Pinpoint the cell where the given text exists, returning its [x, y] midpoint coordinate. 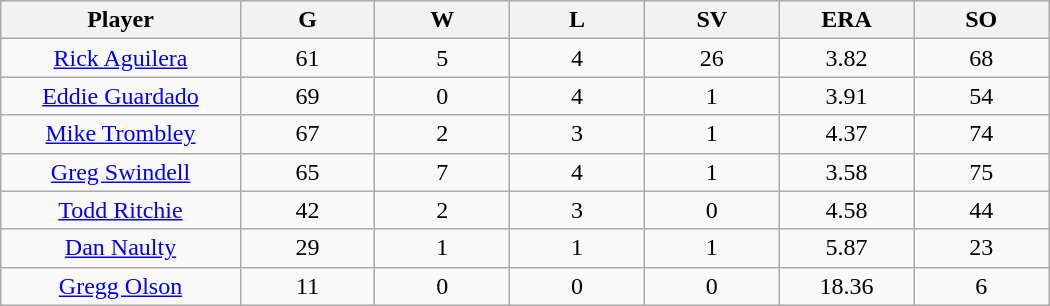
3.82 [846, 58]
74 [982, 134]
G [308, 20]
SV [712, 20]
3.91 [846, 96]
42 [308, 210]
W [442, 20]
3.58 [846, 172]
Todd Ritchie [121, 210]
Mike Trombley [121, 134]
18.36 [846, 286]
Rick Aguilera [121, 58]
11 [308, 286]
67 [308, 134]
Player [121, 20]
Eddie Guardado [121, 96]
23 [982, 248]
L [578, 20]
75 [982, 172]
Gregg Olson [121, 286]
4.37 [846, 134]
68 [982, 58]
ERA [846, 20]
Greg Swindell [121, 172]
5.87 [846, 248]
4.58 [846, 210]
6 [982, 286]
65 [308, 172]
7 [442, 172]
5 [442, 58]
44 [982, 210]
29 [308, 248]
69 [308, 96]
54 [982, 96]
Dan Naulty [121, 248]
26 [712, 58]
61 [308, 58]
SO [982, 20]
